From the cell containing the given text, extract its center point as [x, y] coordinate. 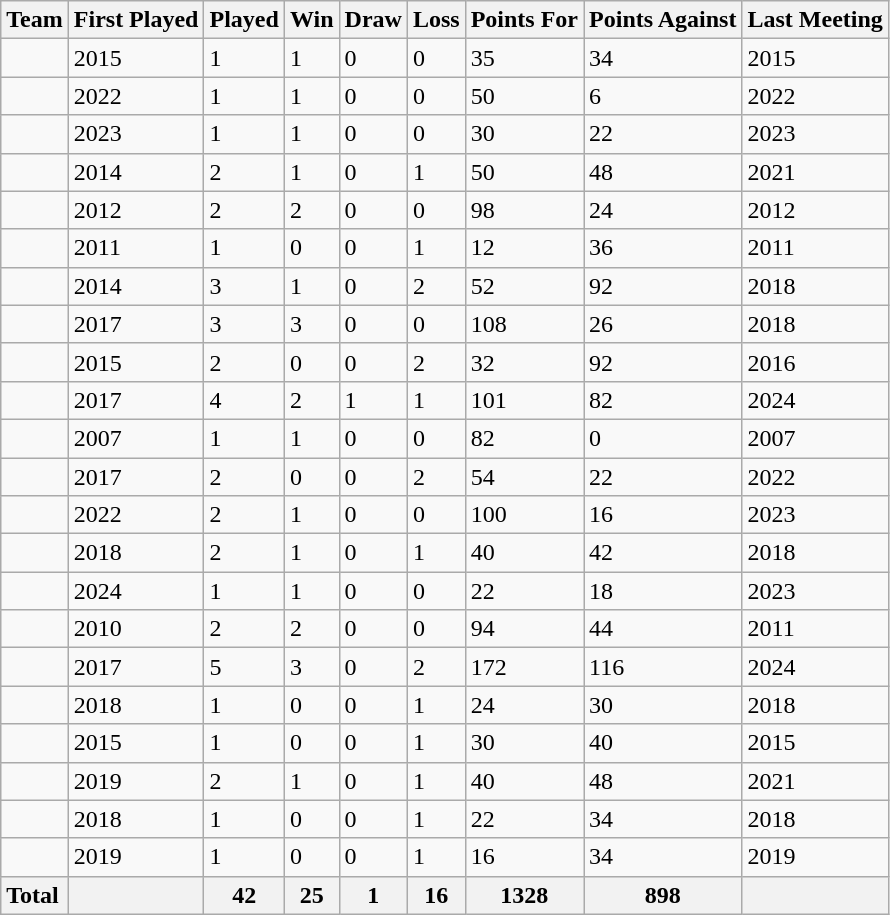
1328 [524, 895]
52 [524, 286]
94 [524, 629]
36 [663, 248]
Loss [436, 20]
54 [524, 477]
4 [244, 400]
Played [244, 20]
Team [35, 20]
Win [312, 20]
6 [663, 96]
Points Against [663, 20]
898 [663, 895]
44 [663, 629]
Points For [524, 20]
First Played [136, 20]
18 [663, 591]
Draw [373, 20]
101 [524, 400]
35 [524, 58]
5 [244, 667]
25 [312, 895]
26 [663, 324]
12 [524, 248]
2016 [815, 362]
116 [663, 667]
32 [524, 362]
Last Meeting [815, 20]
100 [524, 515]
Total [35, 895]
108 [524, 324]
98 [524, 210]
172 [524, 667]
2010 [136, 629]
